Determine the [X, Y] coordinate at the center of the cell enclosing the given text.  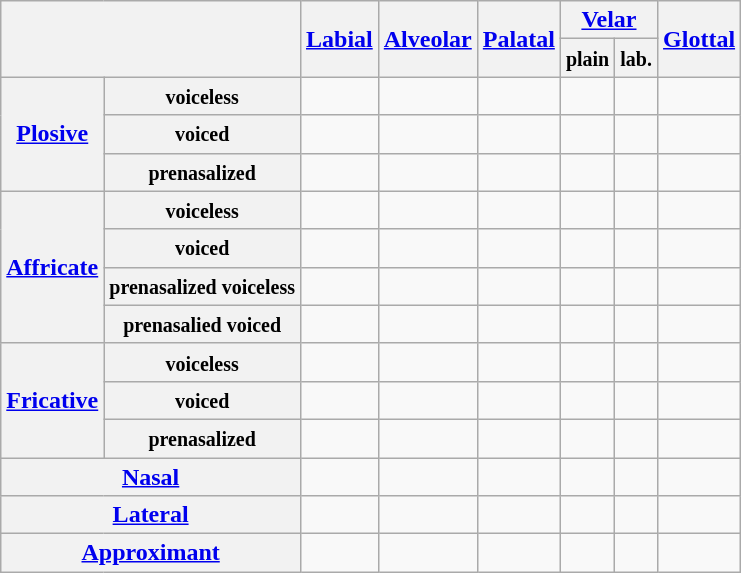
Palatal [518, 39]
Nasal [151, 477]
Approximant [151, 553]
lab. [636, 58]
prenasalized voiceless [202, 286]
Alveolar [428, 39]
plain [587, 58]
Affricate [52, 267]
Velar [608, 20]
Glottal [700, 39]
Lateral [151, 515]
Fricative [52, 400]
Plosive [52, 134]
prenasalied voiced [202, 324]
Labial [339, 39]
